Pinpoint the cell where the given text exists, returning its (x, y) midpoint coordinate. 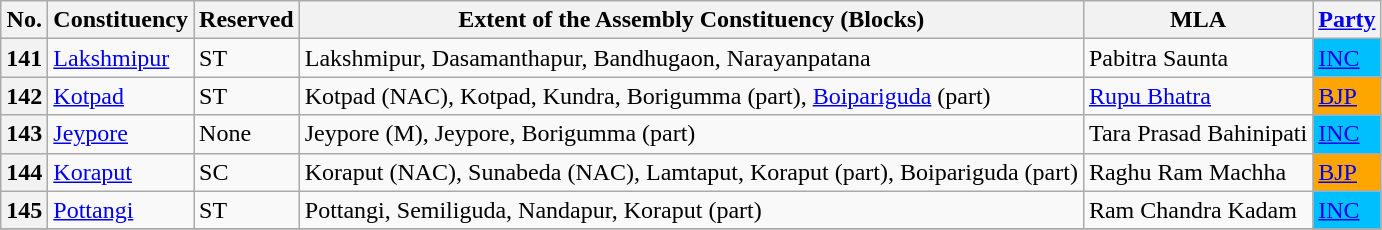
Pottangi (121, 210)
Lakshmipur (121, 58)
Pabitra Saunta (1198, 58)
Pottangi, Semiliguda, Nandapur, Koraput (part) (691, 210)
Raghu Ram Machha (1198, 172)
141 (24, 58)
143 (24, 134)
Kotpad (NAC), Kotpad, Kundra, Borigumma (part), Boipariguda (part) (691, 96)
Reserved (247, 20)
Ram Chandra Kadam (1198, 210)
Jeypore (M), Jeypore, Borigumma (part) (691, 134)
Extent of the Assembly Constituency (Blocks) (691, 20)
144 (24, 172)
Koraput (121, 172)
Kotpad (121, 96)
None (247, 134)
Tara Prasad Bahinipati (1198, 134)
Constituency (121, 20)
Rupu Bhatra (1198, 96)
MLA (1198, 20)
Koraput (NAC), Sunabeda (NAC), Lamtaput, Koraput (part), Boipariguda (part) (691, 172)
No. (24, 20)
SC (247, 172)
142 (24, 96)
Lakshmipur, Dasamanthapur, Bandhugaon, Narayanpatana (691, 58)
145 (24, 210)
Party (1347, 20)
Jeypore (121, 134)
